Scan for the cell matching the given text and deliver its (X, Y) coordinate at center. 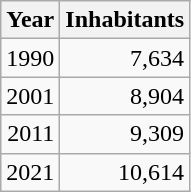
7,634 (125, 58)
Inhabitants (125, 20)
8,904 (125, 96)
Year (30, 20)
2021 (30, 172)
2011 (30, 134)
2001 (30, 96)
1990 (30, 58)
10,614 (125, 172)
9,309 (125, 134)
